Determine the [x, y] coordinate at the center of the cell enclosing the given text.  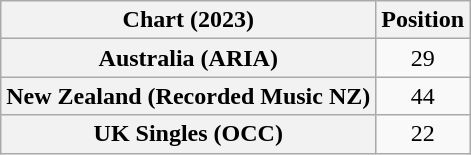
29 [423, 58]
Position [423, 20]
UK Singles (OCC) [188, 134]
Australia (ARIA) [188, 58]
Chart (2023) [188, 20]
New Zealand (Recorded Music NZ) [188, 96]
44 [423, 96]
22 [423, 134]
